Determine the [X, Y] coordinate at the center of the cell enclosing the given text.  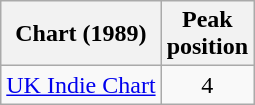
Peakposition [207, 34]
4 [207, 85]
UK Indie Chart [81, 85]
Chart (1989) [81, 34]
